Return [x, y] of the center of cell containing provided text 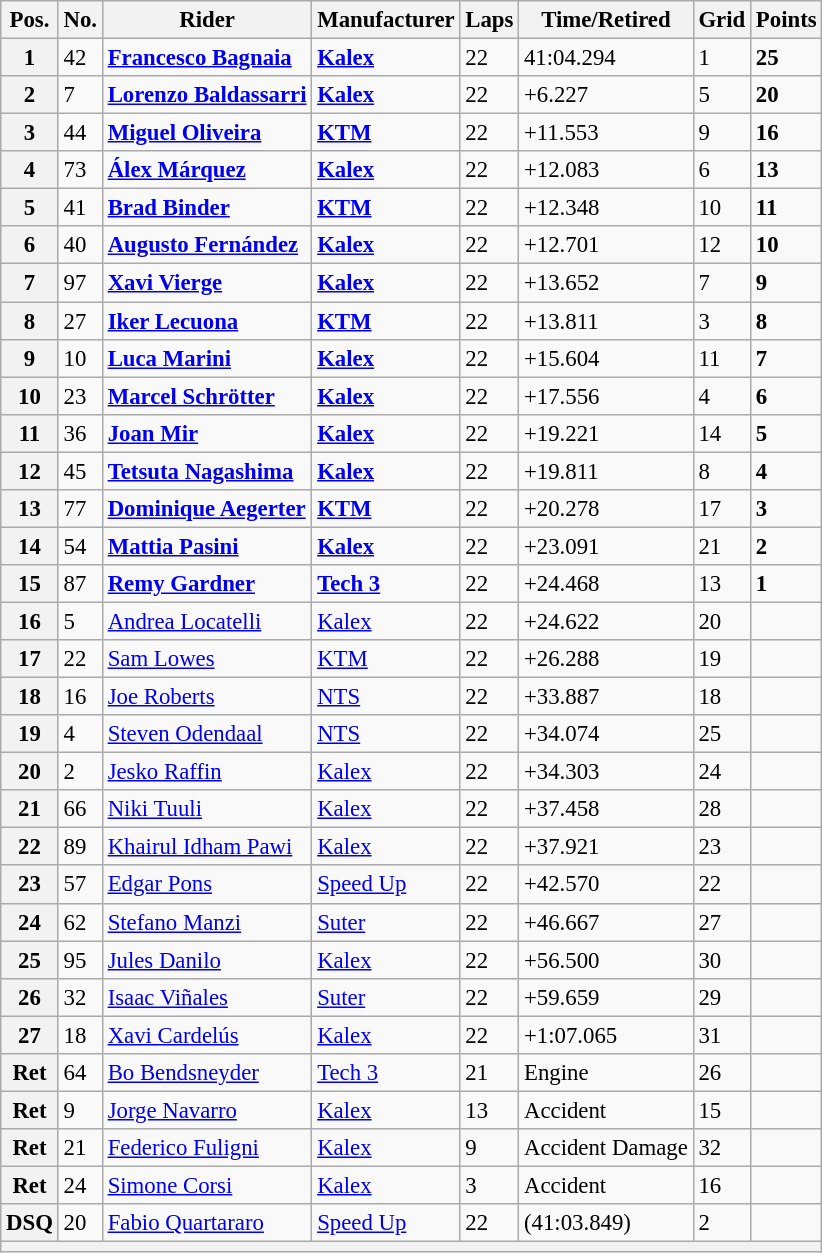
77 [80, 509]
Jules Danilo [207, 960]
No. [80, 20]
Manufacturer [386, 20]
66 [80, 809]
30 [722, 960]
57 [80, 885]
45 [80, 471]
Joe Roberts [207, 697]
44 [80, 133]
Brad Binder [207, 208]
Federico Fuligni [207, 1148]
Isaac Viñales [207, 997]
+24.468 [606, 584]
Simone Corsi [207, 1185]
+6.227 [606, 95]
+19.811 [606, 471]
29 [722, 997]
Mattia Pasini [207, 546]
+34.303 [606, 772]
89 [80, 847]
Xavi Cardelús [207, 1035]
Rider [207, 20]
42 [80, 58]
+19.221 [606, 433]
+33.887 [606, 697]
62 [80, 922]
28 [722, 809]
Xavi Vierge [207, 283]
87 [80, 584]
+37.458 [606, 809]
+26.288 [606, 659]
Time/Retired [606, 20]
64 [80, 1073]
Laps [490, 20]
Fabio Quartararo [207, 1223]
+24.622 [606, 621]
+12.701 [606, 245]
Engine [606, 1073]
Remy Gardner [207, 584]
+13.811 [606, 321]
+23.091 [606, 546]
Miguel Oliveira [207, 133]
Lorenzo Baldassarri [207, 95]
Steven Odendaal [207, 734]
Pos. [30, 20]
+1:07.065 [606, 1035]
Khairul Idham Pawi [207, 847]
Jorge Navarro [207, 1110]
+37.921 [606, 847]
+59.659 [606, 997]
Marcel Schrötter [207, 396]
40 [80, 245]
Álex Márquez [207, 170]
73 [80, 170]
DSQ [30, 1223]
Bo Bendsneyder [207, 1073]
+46.667 [606, 922]
97 [80, 283]
+15.604 [606, 358]
Stefano Manzi [207, 922]
Grid [722, 20]
+20.278 [606, 509]
54 [80, 546]
+13.652 [606, 283]
+11.553 [606, 133]
Sam Lowes [207, 659]
31 [722, 1035]
Tetsuta Nagashima [207, 471]
Iker Lecuona [207, 321]
Edgar Pons [207, 885]
36 [80, 433]
Accident Damage [606, 1148]
Augusto Fernández [207, 245]
41 [80, 208]
+34.074 [606, 734]
95 [80, 960]
+42.570 [606, 885]
Points [786, 20]
+17.556 [606, 396]
+12.348 [606, 208]
Luca Marini [207, 358]
Dominique Aegerter [207, 509]
Joan Mir [207, 433]
Andrea Locatelli [207, 621]
Jesko Raffin [207, 772]
+56.500 [606, 960]
Niki Tuuli [207, 809]
(41:03.849) [606, 1223]
+12.083 [606, 170]
Francesco Bagnaia [207, 58]
41:04.294 [606, 58]
